Capture the cell that displays the provided text and extract its (x, y) central coordinate. 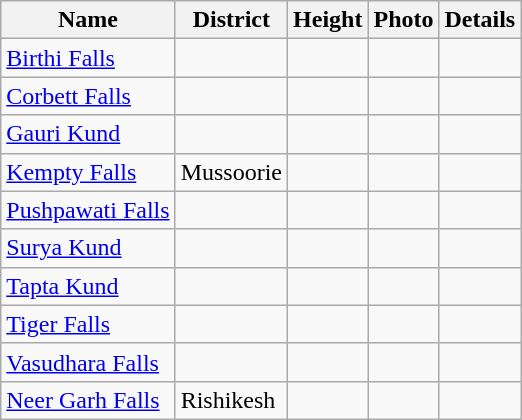
Kempty Falls (88, 172)
Mussoorie (231, 172)
Height (328, 20)
Corbett Falls (88, 96)
Photo (404, 20)
Tiger Falls (88, 324)
Tapta Kund (88, 286)
District (231, 20)
Rishikesh (231, 400)
Vasudhara Falls (88, 362)
Gauri Kund (88, 134)
Pushpawati Falls (88, 210)
Details (480, 20)
Surya Kund (88, 248)
Name (88, 20)
Birthi Falls (88, 58)
Neer Garh Falls (88, 400)
